Determine the [x, y] coordinate at the center of the cell enclosing the given text.  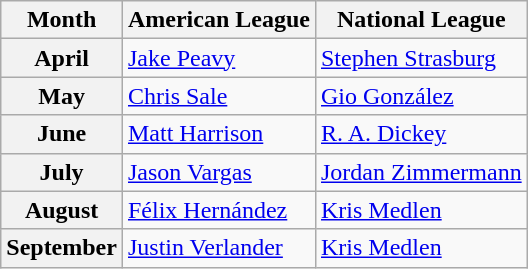
September [62, 248]
American League [218, 20]
R. A. Dickey [421, 134]
Chris Sale [218, 96]
Matt Harrison [218, 134]
Jordan Zimmermann [421, 172]
August [62, 210]
May [62, 96]
July [62, 172]
Justin Verlander [218, 248]
Month [62, 20]
Gio González [421, 96]
Jason Vargas [218, 172]
April [62, 58]
Stephen Strasburg [421, 58]
June [62, 134]
Félix Hernández [218, 210]
National League [421, 20]
Jake Peavy [218, 58]
